Return the [x, y] coordinate for the center point of the cell that contains the specified text.  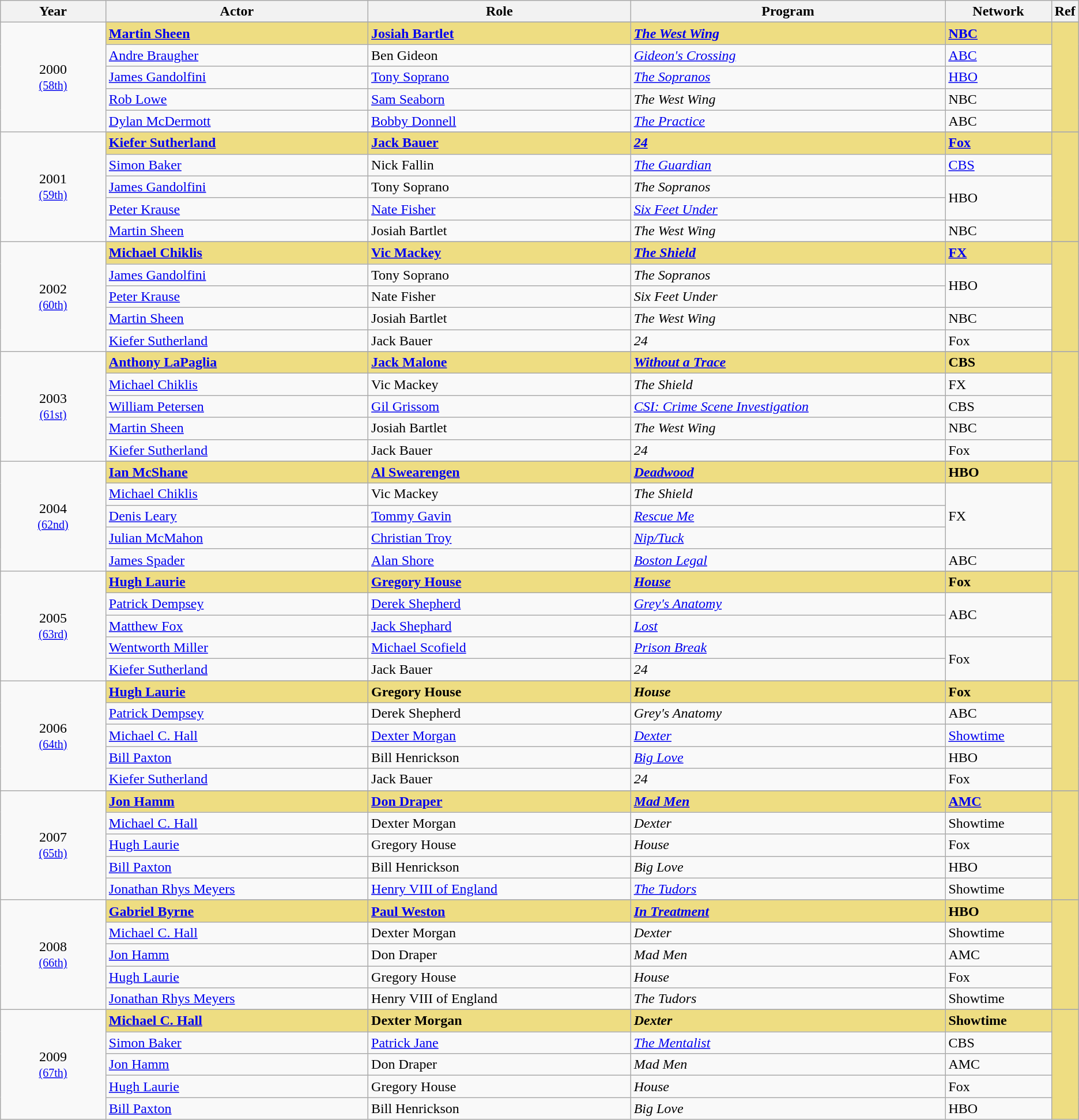
Prison Break [788, 648]
Program [788, 12]
Patrick Jane [500, 1043]
2008 (66th) [53, 955]
Sam Seaborn [500, 99]
Role [500, 12]
2001 (59th) [53, 187]
Michael Scofield [500, 648]
Deadwood [788, 472]
Bobby Donnell [500, 121]
Jack Shephard [500, 625]
Jack Malone [500, 363]
Anthony LaPaglia [236, 363]
CSI: Crime Scene Investigation [788, 406]
2002 (60th) [53, 296]
Denis Leary [236, 516]
In Treatment [788, 911]
Ben Gideon [500, 55]
The Guardian [788, 165]
The Practice [788, 121]
2005 (63rd) [53, 625]
Nip/Tuck [788, 538]
Ref [1065, 12]
Matthew Fox [236, 625]
James Spader [236, 560]
Dylan McDermott [236, 121]
2004 (62nd) [53, 516]
Alan Shore [500, 560]
Actor [236, 12]
Network [998, 12]
William Petersen [236, 406]
Julian McMahon [236, 538]
The Mentalist [788, 1043]
2007 (65th) [53, 845]
Lost [788, 625]
Nick Fallin [500, 165]
Without a Trace [788, 363]
2006 (64th) [53, 736]
Gabriel Byrne [236, 911]
Wentworth Miller [236, 648]
Tommy Gavin [500, 516]
Year [53, 12]
2003 (61st) [53, 406]
Andre Braugher [236, 55]
Boston Legal [788, 560]
2009 (67th) [53, 1065]
Rob Lowe [236, 99]
Paul Weston [500, 911]
Gideon's Crossing [788, 55]
Gil Grissom [500, 406]
Al Swearengen [500, 472]
2000 (58th) [53, 77]
Ian McShane [236, 472]
Rescue Me [788, 516]
Christian Troy [500, 538]
